Provide the (X, Y) coordinate of the cell's center where the given text is located.  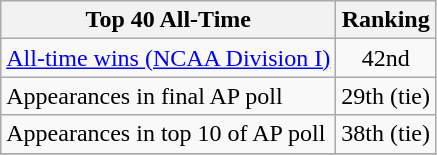
Appearances in final AP poll (168, 96)
42nd (386, 58)
Ranking (386, 20)
Top 40 All-Time (168, 20)
All-time wins (NCAA Division I) (168, 58)
29th (tie) (386, 96)
38th (tie) (386, 134)
Appearances in top 10 of AP poll (168, 134)
